Output the (X, Y) coordinate of the center of the cell containing the given text.  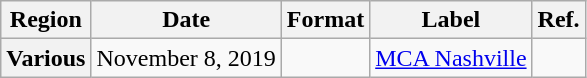
November 8, 2019 (186, 58)
MCA Nashville (451, 58)
Date (186, 20)
Region (46, 20)
Various (46, 58)
Ref. (558, 20)
Label (451, 20)
Format (325, 20)
